For the text-containing cell, return its midpoint in [X, Y] coordinate format. 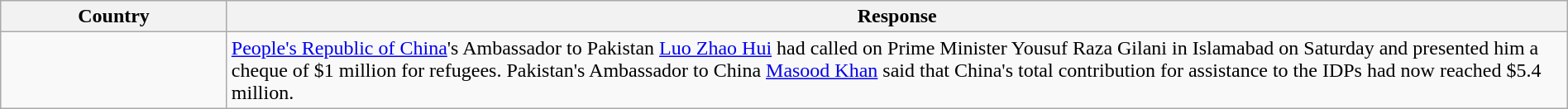
Country [114, 17]
Response [896, 17]
